Detect which cell encompasses the target text, then output its (x, y) center coordinate. 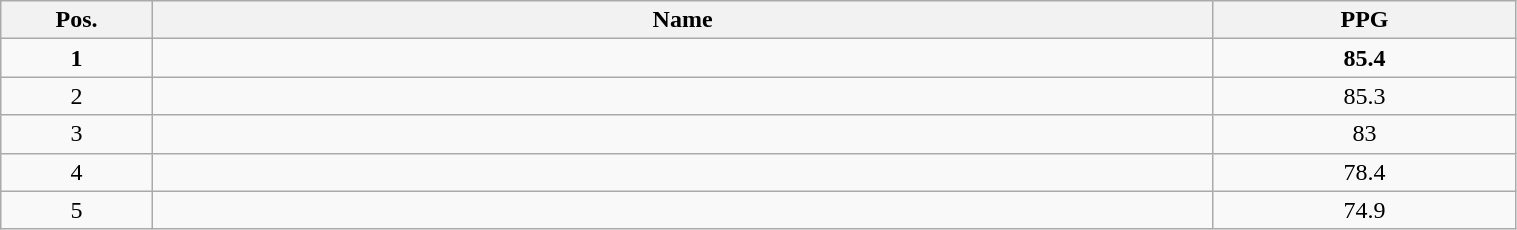
Pos. (77, 20)
3 (77, 134)
74.9 (1364, 210)
85.4 (1364, 58)
2 (77, 96)
5 (77, 210)
PPG (1364, 20)
83 (1364, 134)
Name (682, 20)
1 (77, 58)
85.3 (1364, 96)
4 (77, 172)
78.4 (1364, 172)
